Detect which cell encompasses the target text, then output its (x, y) center coordinate. 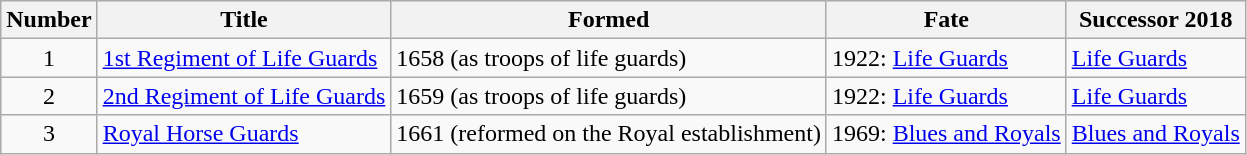
Successor 2018 (1156, 20)
2 (49, 96)
Fate (946, 20)
Formed (609, 20)
Blues and Royals (1156, 134)
Royal Horse Guards (244, 134)
3 (49, 134)
2nd Regiment of Life Guards (244, 96)
1659 (as troops of life guards) (609, 96)
1st Regiment of Life Guards (244, 58)
Number (49, 20)
Title (244, 20)
1658 (as troops of life guards) (609, 58)
1969: Blues and Royals (946, 134)
1 (49, 58)
1661 (reformed on the Royal establishment) (609, 134)
